Pinpoint the cell where the given text exists, returning its (x, y) midpoint coordinate. 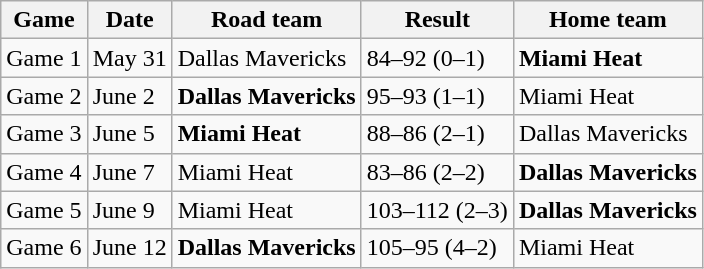
105–95 (4–2) (437, 248)
Game 4 (44, 172)
88–86 (2–1) (437, 134)
Home team (608, 20)
Game (44, 20)
103–112 (2–3) (437, 210)
June 12 (130, 248)
June 5 (130, 134)
June 7 (130, 172)
June 2 (130, 96)
Road team (266, 20)
Game 6 (44, 248)
May 31 (130, 58)
Date (130, 20)
83–86 (2–2) (437, 172)
Game 2 (44, 96)
June 9 (130, 210)
84–92 (0–1) (437, 58)
95–93 (1–1) (437, 96)
Result (437, 20)
Game 3 (44, 134)
Game 5 (44, 210)
Game 1 (44, 58)
